Detect which cell encompasses the target text, then output its [x, y] center coordinate. 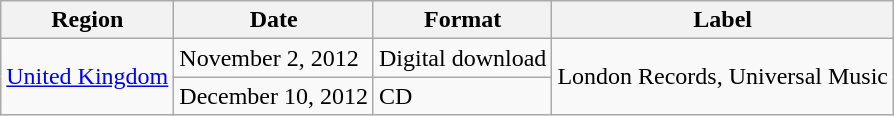
Label [723, 20]
December 10, 2012 [274, 96]
London Records, Universal Music [723, 77]
CD [462, 96]
United Kingdom [88, 77]
November 2, 2012 [274, 58]
Date [274, 20]
Digital download [462, 58]
Format [462, 20]
Region [88, 20]
